Extract the (X, Y) coordinate from the center of the cell holding the provided text.  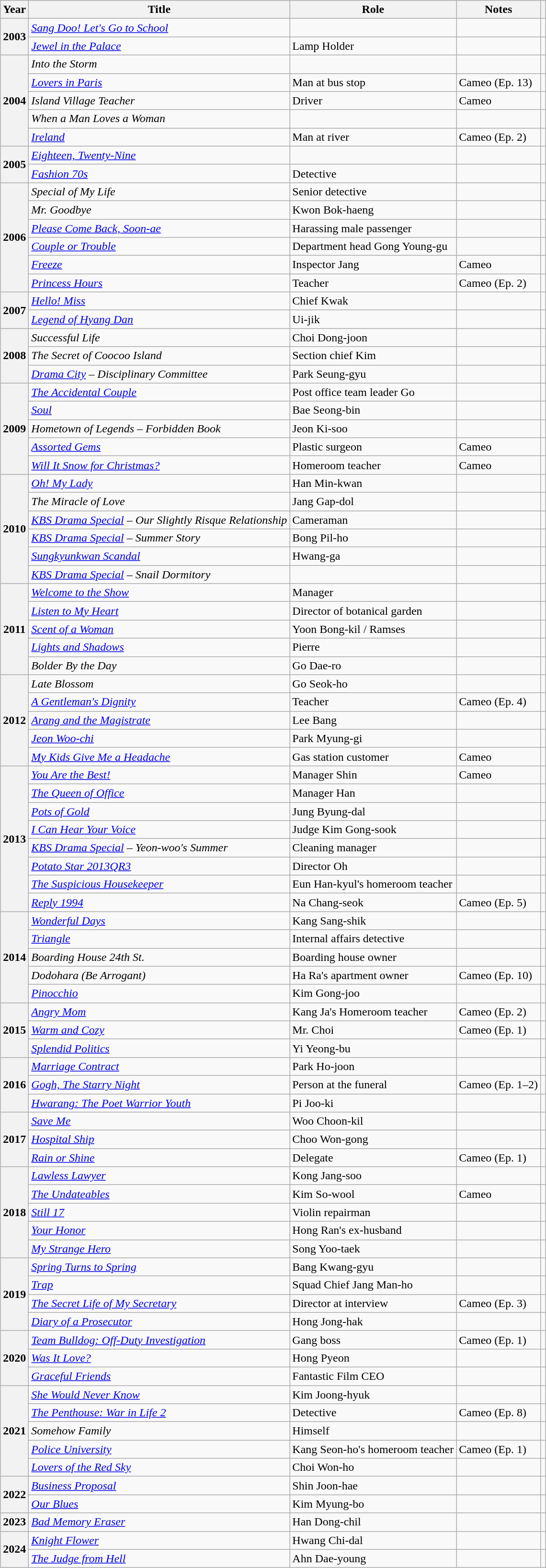
Will It Snow for Christmas? (159, 465)
Kwon Bok-haeng (373, 210)
2003 (14, 37)
Knight Flower (159, 1540)
Couple or Trouble (159, 247)
Gang boss (373, 1340)
The Secret Life of My Secretary (159, 1303)
Legend of Hyang Dan (159, 319)
Man at river (373, 137)
Delegate (373, 1158)
My Strange Hero (159, 1249)
Scent of a Woman (159, 629)
Director at interview (373, 1303)
Title (159, 10)
Lovers of the Red Sky (159, 1467)
Pinocchio (159, 993)
Jewel in the Palace (159, 46)
Bad Memory Eraser (159, 1522)
Kim Joong-hyuk (373, 1395)
Han Min-kwan (373, 483)
Sang Doo! Let's Go to School (159, 28)
Park Ho-joon (373, 1066)
Plastic surgeon (373, 447)
Spring Turns to Spring (159, 1267)
KBS Drama Special – Summer Story (159, 538)
Reply 1994 (159, 902)
2014 (14, 957)
Go Seok-ho (373, 684)
Violin repairman (373, 1212)
She Would Never Know (159, 1395)
Late Blossom (159, 684)
Na Chang-seok (373, 902)
Into the Storm (159, 64)
Himself (373, 1431)
2010 (14, 529)
Jang Gap-dol (373, 501)
Manager Han (373, 793)
Rain or Shine (159, 1158)
2018 (14, 1212)
Cameo (Ep. 13) (499, 82)
Hwang Chi-dal (373, 1540)
Choi Dong-joon (373, 338)
Cleaning manager (373, 848)
KBS Drama Special – Snail Dormitory (159, 575)
Was It Love? (159, 1358)
Lamp Holder (373, 46)
Business Proposal (159, 1486)
Jung Byung-dal (373, 812)
Harassing male passenger (373, 228)
Kong Jang-soo (373, 1176)
Trap (159, 1285)
The Penthouse: War in Life 2 (159, 1413)
Fashion 70s (159, 173)
Choo Won-gong (373, 1139)
Island Village Teacher (159, 101)
Go Dae-ro (373, 666)
Manager (373, 593)
Hometown of Legends – Forbidden Book (159, 429)
Boarding house owner (373, 957)
Cameo (Ep. 10) (499, 975)
2007 (14, 310)
Gogh, The Starry Night (159, 1084)
2012 (14, 720)
Director Oh (373, 866)
Cameo (Ep. 8) (499, 1413)
Splendid Politics (159, 1048)
2024 (14, 1549)
The Queen of Office (159, 793)
2006 (14, 237)
Role (373, 10)
Your Honor (159, 1230)
Ireland (159, 137)
Angry Mom (159, 1012)
Director of botanical garden (373, 611)
Gas station customer (373, 756)
Inspector Jang (373, 265)
Special of My Life (159, 192)
2013 (14, 838)
Pots of Gold (159, 812)
Boarding House 24th St. (159, 957)
Oh! My Lady (159, 483)
Person at the funeral (373, 1084)
Sungkyunkwan Scandal (159, 556)
Park Myung-gi (373, 738)
Kim So-wool (373, 1194)
Still 17 (159, 1212)
KBS Drama Special – Yeon-woo's Summer (159, 848)
Cameraman (373, 519)
Post office team leader Go (373, 392)
Ahn Dae-young (373, 1558)
Yoon Bong-kil / Ramses (373, 629)
The Secret of Coocoo Island (159, 356)
When a Man Loves a Woman (159, 119)
Bolder By the Day (159, 666)
Department head Gong Young-gu (373, 247)
Our Blues (159, 1504)
2011 (14, 629)
Choi Won-ho (373, 1467)
Bae Seong-bin (373, 410)
Please Come Back, Soon-ae (159, 228)
Welcome to the Show (159, 593)
Hwarang: The Poet Warrior Youth (159, 1103)
Jeon Woo-chi (159, 738)
2009 (14, 429)
Hong Pyeon (373, 1358)
Pierre (373, 647)
Song Yoo-taek (373, 1249)
Eighteen, Twenty-Nine (159, 155)
Cameo (Ep. 5) (499, 902)
Assorted Gems (159, 447)
Arang and the Magistrate (159, 720)
A Gentleman's Dignity (159, 702)
You Are the Best! (159, 775)
Man at bus stop (373, 82)
Mr. Goodbye (159, 210)
Homeroom teacher (373, 465)
Soul (159, 410)
Hospital Ship (159, 1139)
2004 (14, 101)
Mr. Choi (373, 1030)
Team Bulldog: Off-Duty Investigation (159, 1340)
The Miracle of Love (159, 501)
Kim Myung-bo (373, 1504)
2023 (14, 1522)
Princess Hours (159, 283)
Yi Yeong-bu (373, 1048)
2020 (14, 1358)
2017 (14, 1139)
The Suspicious Housekeeper (159, 884)
The Accidental Couple (159, 392)
Notes (499, 10)
Lawless Lawyer (159, 1176)
Fantastic Film CEO (373, 1376)
Hong Ran's ex-husband (373, 1230)
Triangle (159, 939)
Manager Shin (373, 775)
Kang Seon-ho's homeroom teacher (373, 1449)
I Can Hear Your Voice (159, 830)
Dodohara (Be Arrogant) (159, 975)
Kang Sang-shik (373, 921)
Ui-jik (373, 319)
Internal affairs detective (373, 939)
The Judge from Hell (159, 1558)
Drama City – Disciplinary Committee (159, 374)
Jeon Ki-soo (373, 429)
Hong Jong-hak (373, 1321)
Han Dong-chil (373, 1522)
Hwang-ga (373, 556)
2008 (14, 356)
Lee Bang (373, 720)
Bong Pil-ho (373, 538)
Senior detective (373, 192)
Potato Star 2013QR3 (159, 866)
Eun Han-kyul's homeroom teacher (373, 884)
Somehow Family (159, 1431)
Kang Ja's Homeroom teacher (373, 1012)
Squad Chief Jang Man-ho (373, 1285)
Police University (159, 1449)
Driver (373, 101)
2019 (14, 1294)
Cameo (Ep. 4) (499, 702)
2005 (14, 164)
Lovers in Paris (159, 82)
Diary of a Prosecutor (159, 1321)
Woo Choon-kil (373, 1121)
Section chief Kim (373, 356)
Shin Joon-hae (373, 1486)
Lights and Shadows (159, 647)
Save Me (159, 1121)
Cameo (Ep. 3) (499, 1303)
Bang Kwang-gyu (373, 1267)
Judge Kim Gong-sook (373, 830)
Warm and Cozy (159, 1030)
Successful Life (159, 338)
Hello! Miss (159, 301)
2022 (14, 1495)
KBS Drama Special – Our Slightly Risque Relationship (159, 519)
Graceful Friends (159, 1376)
Wonderful Days (159, 921)
Kim Gong-joo (373, 993)
2021 (14, 1431)
Year (14, 10)
Pi Joo-ki (373, 1103)
Chief Kwak (373, 301)
2016 (14, 1084)
Ha Ra's apartment owner (373, 975)
Freeze (159, 265)
Marriage Contract (159, 1066)
Park Seung-gyu (373, 374)
2015 (14, 1030)
The Undateables (159, 1194)
My Kids Give Me a Headache (159, 756)
Listen to My Heart (159, 611)
Cameo (Ep. 1–2) (499, 1084)
